Determine the [x, y] coordinate at the center of the cell enclosing the given text.  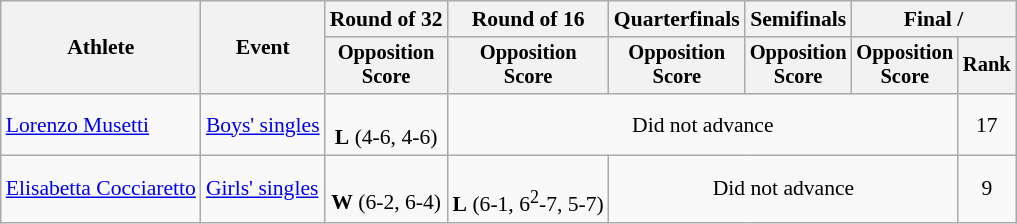
Round of 32 [386, 19]
L (6-1, 62-7, 5-7) [528, 190]
L (4-6, 4-6) [386, 124]
Quarterfinals [677, 19]
Elisabetta Cocciaretto [101, 190]
Athlete [101, 48]
Round of 16 [528, 19]
W (6-2, 6-4) [386, 190]
Event [263, 48]
Lorenzo Musetti [101, 124]
17 [987, 124]
Girls' singles [263, 190]
9 [987, 190]
Rank [987, 66]
Boys' singles [263, 124]
Semifinals [798, 19]
Final / [933, 19]
